Pinpoint the cell where the given text exists, returning its (X, Y) midpoint coordinate. 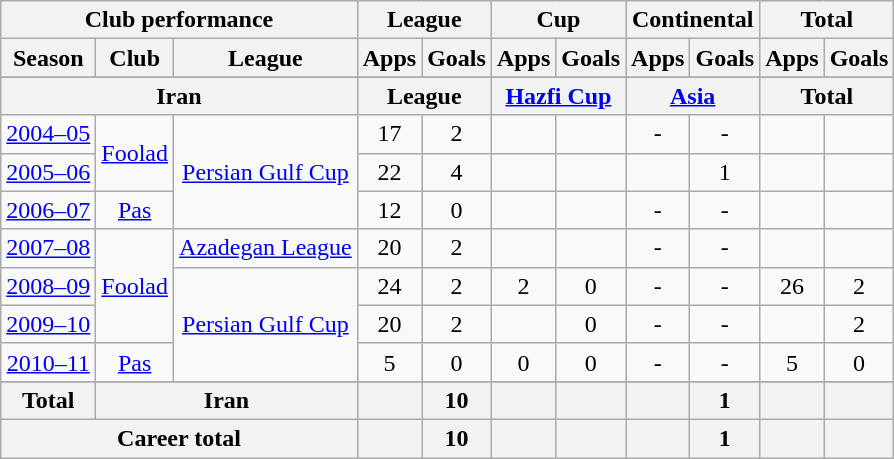
Asia (693, 96)
12 (389, 210)
Career total (179, 438)
26 (792, 286)
Hazfi Cup (558, 96)
2009–10 (48, 324)
Cup (558, 20)
2006–07 (48, 210)
Club performance (179, 20)
17 (389, 134)
24 (389, 286)
2005–06 (48, 172)
Season (48, 58)
Club (135, 58)
Continental (693, 20)
2004–05 (48, 134)
4 (457, 172)
Azadegan League (266, 248)
22 (389, 172)
2010–11 (48, 362)
2008–09 (48, 286)
2007–08 (48, 248)
